Detect which cell encompasses the target text, then output its (X, Y) center coordinate. 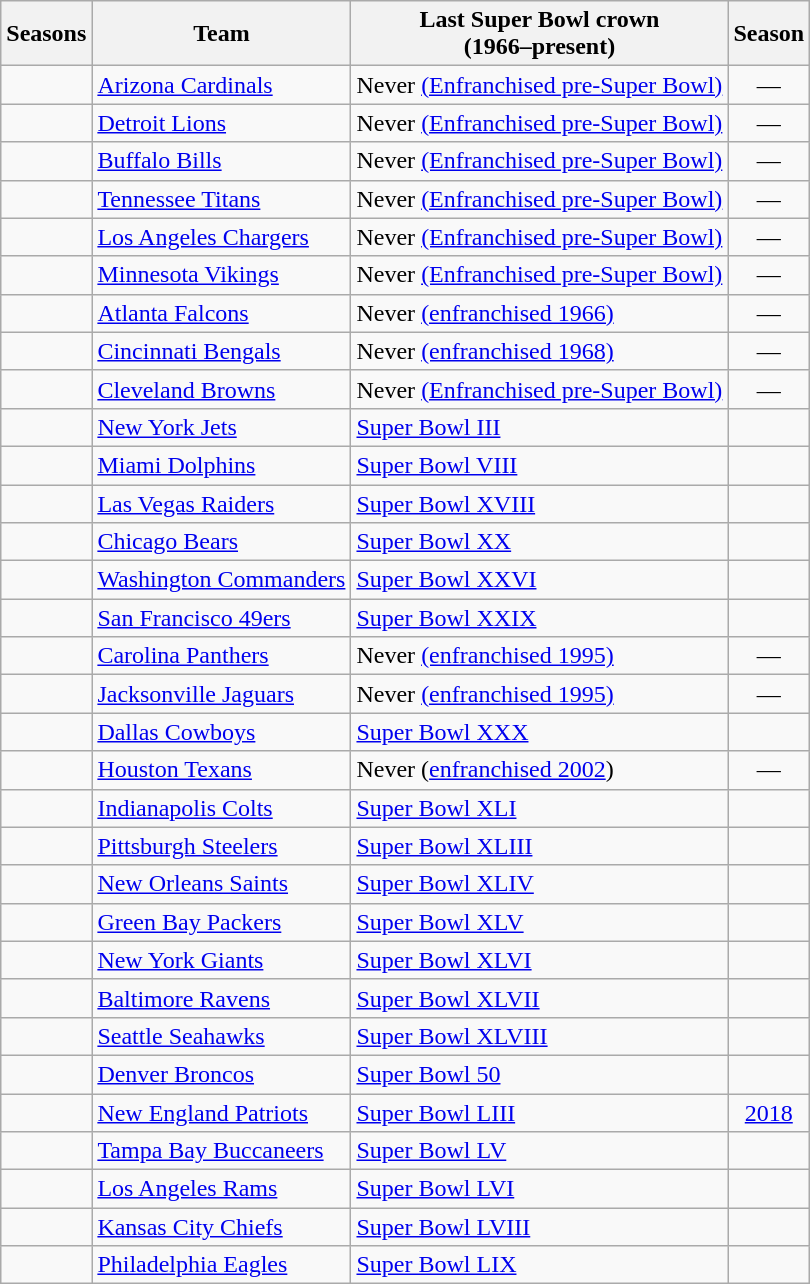
Los Angeles Rams (222, 1189)
Never (enfranchised 1966) (540, 313)
Super Bowl LIX (540, 1265)
Super Bowl XVIII (540, 503)
Super Bowl VIII (540, 465)
Last Super Bowl crown (1966–present) (540, 34)
Super Bowl XLIII (540, 846)
Baltimore Ravens (222, 998)
Cincinnati Bengals (222, 351)
Never (enfranchised 1968) (540, 351)
Washington Commanders (222, 580)
Super Bowl XXX (540, 732)
Super Bowl XLVII (540, 998)
San Francisco 49ers (222, 618)
Houston Texans (222, 770)
Carolina Panthers (222, 656)
New York Giants (222, 960)
Arizona Cardinals (222, 85)
Los Angeles Chargers (222, 237)
Super Bowl III (540, 427)
Miami Dolphins (222, 465)
Team (222, 34)
Minnesota Vikings (222, 275)
Tampa Bay Buccaneers (222, 1151)
Season (769, 34)
Super Bowl XLI (540, 808)
Philadelphia Eagles (222, 1265)
Super Bowl LVIII (540, 1227)
Dallas Cowboys (222, 732)
Super Bowl XLV (540, 922)
Jacksonville Jaguars (222, 694)
New England Patriots (222, 1113)
Super Bowl XXIX (540, 618)
Super Bowl 50 (540, 1074)
Buffalo Bills (222, 161)
Super Bowl LVI (540, 1189)
Seasons (46, 34)
Super Bowl XXVI (540, 580)
Super Bowl LIII (540, 1113)
Green Bay Packers (222, 922)
Pittsburgh Steelers (222, 846)
Super Bowl XLVIII (540, 1036)
Super Bowl XLIV (540, 884)
Tennessee Titans (222, 199)
Super Bowl XLVI (540, 960)
Super Bowl XX (540, 542)
Never (enfranchised 2002) (540, 770)
Las Vegas Raiders (222, 503)
Kansas City Chiefs (222, 1227)
New Orleans Saints (222, 884)
Super Bowl LV (540, 1151)
Cleveland Browns (222, 389)
Indianapolis Colts (222, 808)
Atlanta Falcons (222, 313)
Detroit Lions (222, 123)
Seattle Seahawks (222, 1036)
Chicago Bears (222, 542)
Denver Broncos (222, 1074)
2018 (769, 1113)
New York Jets (222, 427)
